Locate the cell with the specified text and output its [X, Y] center coordinate. 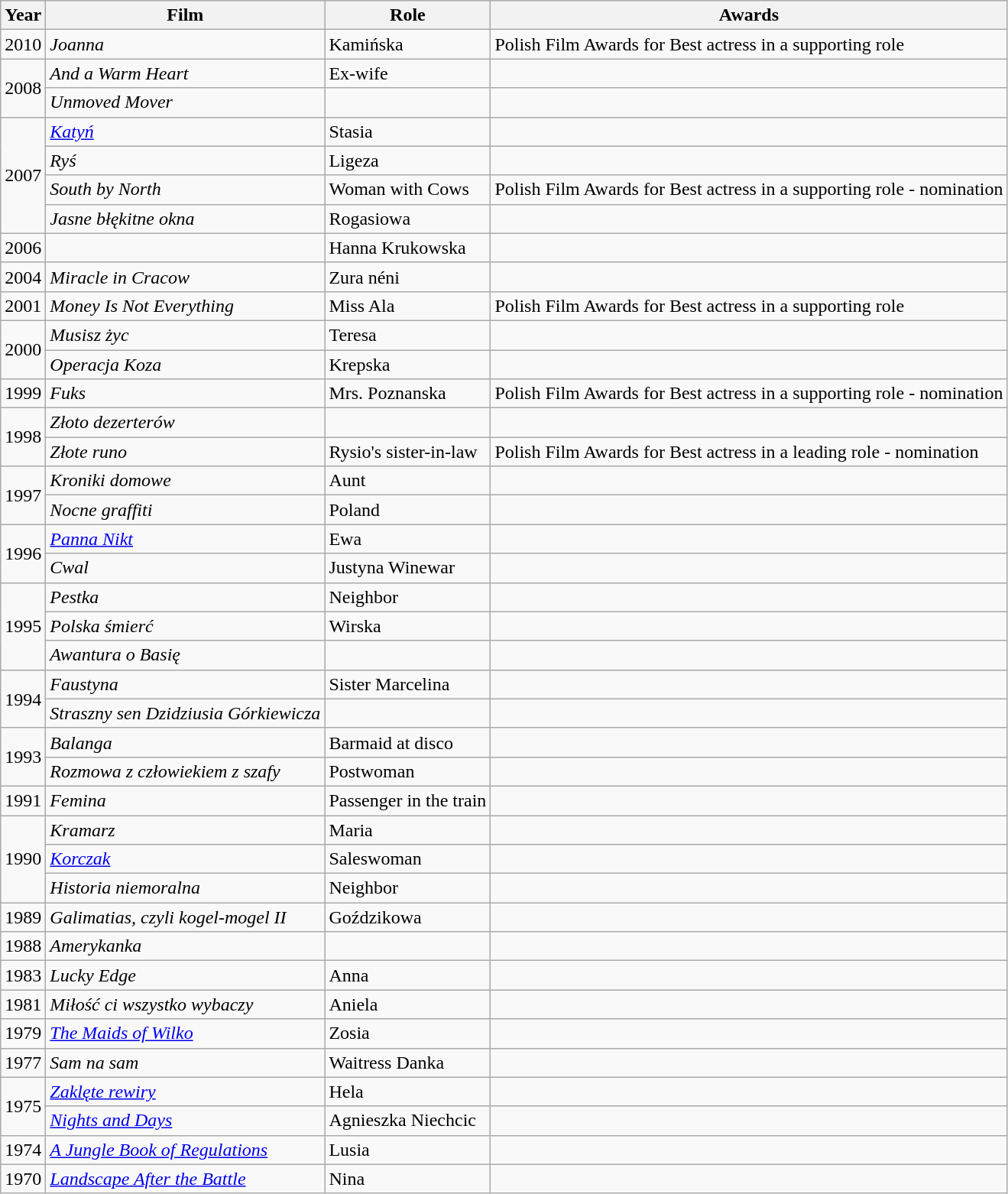
2008 [23, 88]
1983 [23, 975]
Postwoman [408, 771]
Nina [408, 1179]
1999 [23, 394]
2000 [23, 349]
Agnieszka Niechcic [408, 1121]
Lusia [408, 1150]
1994 [23, 699]
Faustyna [185, 684]
Maria [408, 829]
Nights and Days [185, 1121]
Landscape After the Battle [185, 1179]
1979 [23, 1033]
Polish Film Awards for Best actress in a leading role - nomination [749, 452]
1975 [23, 1106]
And a Warm Heart [185, 73]
Unmoved Mover [185, 102]
1990 [23, 858]
Miłość ci wszystko wybaczy [185, 1004]
Zosia [408, 1033]
Nocne graffiti [185, 510]
Film [185, 15]
Lucky Edge [185, 975]
Poland [408, 510]
Ryś [185, 161]
Teresa [408, 335]
Goździkowa [408, 917]
Operacja Koza [185, 365]
1993 [23, 757]
Ex-wife [408, 73]
Katyń [185, 131]
1981 [23, 1004]
1996 [23, 553]
1995 [23, 626]
Cwal [185, 568]
Wirska [408, 626]
Zaklęte rewiry [185, 1092]
2010 [23, 44]
Kroniki domowe [185, 481]
Hela [408, 1092]
Joanna [185, 44]
Balanga [185, 742]
1974 [23, 1150]
Rozmowa z człowiekiem z szafy [185, 771]
Stasia [408, 131]
Zura néni [408, 277]
Amerykanka [185, 946]
Panna Nikt [185, 539]
Kramarz [185, 829]
Passenger in the train [408, 800]
Polska śmierć [185, 626]
Ewa [408, 539]
Money Is Not Everything [185, 306]
1991 [23, 800]
The Maids of Wilko [185, 1033]
2006 [23, 248]
1998 [23, 437]
Awantura o Basię [185, 655]
Korczak [185, 859]
Pestka [185, 597]
Justyna Winewar [408, 568]
Barmaid at disco [408, 742]
Role [408, 15]
Sam na sam [185, 1063]
A Jungle Book of Regulations [185, 1150]
Femina [185, 800]
1989 [23, 917]
2004 [23, 277]
South by North [185, 190]
Jasne błękitne okna [185, 219]
Straszny sen Dzidziusia Górkiewicza [185, 713]
1997 [23, 495]
Fuks [185, 394]
1977 [23, 1063]
Krepska [408, 365]
1970 [23, 1179]
Złoto dezerterów [185, 423]
Kamińska [408, 44]
Year [23, 15]
Musisz życ [185, 335]
1988 [23, 946]
Rogasiowa [408, 219]
Awards [749, 15]
Ligeza [408, 161]
Rysio's sister-in-law [408, 452]
Saleswoman [408, 859]
Hanna Krukowska [408, 248]
Woman with Cows [408, 190]
Złote runo [185, 452]
Historia niemoralna [185, 888]
Miracle in Cracow [185, 277]
Galimatias, czyli kogel-mogel II [185, 917]
Aunt [408, 481]
Waitress Danka [408, 1063]
Miss Ala [408, 306]
2007 [23, 175]
Mrs. Poznanska [408, 394]
2001 [23, 306]
Sister Marcelina [408, 684]
Aniela [408, 1004]
Anna [408, 975]
